Search for the cell housing the specified text and yield its (X, Y) center coordinate. 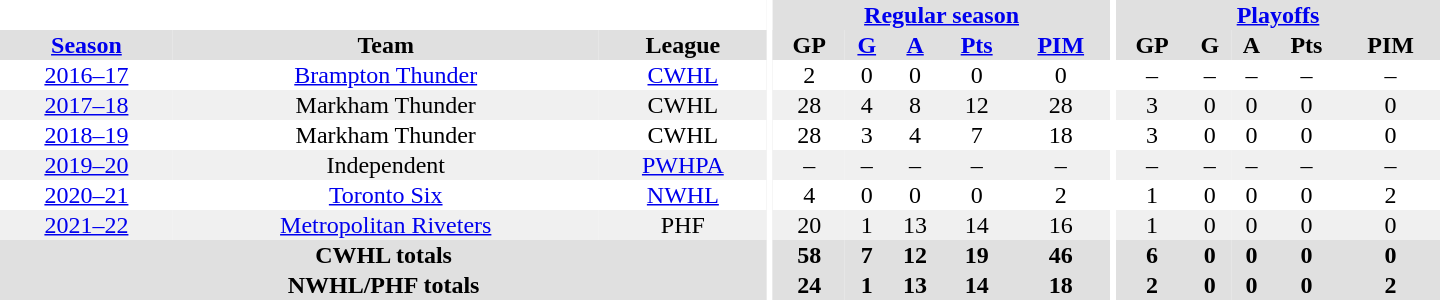
16 (1060, 225)
NWHL (684, 195)
Toronto Six (386, 195)
24 (809, 285)
PHF (684, 225)
Metropolitan Riveters (386, 225)
Team (386, 45)
Regular season (942, 15)
Brampton Thunder (386, 75)
19 (977, 255)
CWHL totals (384, 255)
2020–21 (86, 195)
NWHL/PHF totals (384, 285)
2019–20 (86, 165)
League (684, 45)
58 (809, 255)
PWHPA (684, 165)
Season (86, 45)
20 (809, 225)
Independent (386, 165)
2018–19 (86, 135)
2021–22 (86, 225)
2017–18 (86, 105)
6 (1152, 255)
46 (1060, 255)
2016–17 (86, 75)
8 (915, 105)
Playoffs (1278, 15)
